Capture the cell that displays the provided text and extract its (x, y) central coordinate. 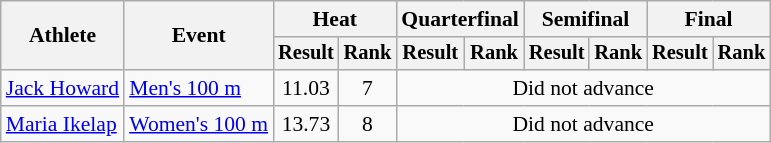
Semifinal (586, 19)
Heat (334, 19)
Final (708, 19)
Maria Ikelap (62, 124)
Quarterfinal (460, 19)
Jack Howard (62, 88)
7 (368, 88)
Event (198, 36)
Women's 100 m (198, 124)
8 (368, 124)
13.73 (306, 124)
Athlete (62, 36)
11.03 (306, 88)
Men's 100 m (198, 88)
